Output the (x, y) coordinate of the center of the cell containing the given text.  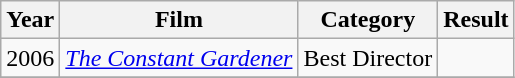
Best Director (368, 58)
Result (476, 20)
2006 (30, 58)
Year (30, 20)
Category (368, 20)
The Constant Gardener (179, 58)
Film (179, 20)
